Determine the (x, y) coordinate at the center of the cell enclosing the given text.  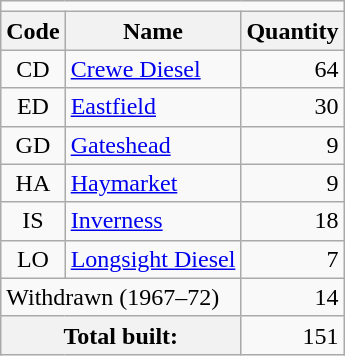
Total built: (121, 335)
Gateshead (153, 145)
18 (292, 221)
Withdrawn (1967–72) (121, 297)
7 (292, 259)
Eastfield (153, 107)
Inverness (153, 221)
14 (292, 297)
64 (292, 69)
Haymarket (153, 183)
Longsight Diesel (153, 259)
151 (292, 335)
HA (33, 183)
30 (292, 107)
Name (153, 31)
Crewe Diesel (153, 69)
ED (33, 107)
Code (33, 31)
LO (33, 259)
IS (33, 221)
CD (33, 69)
GD (33, 145)
Quantity (292, 31)
